Search for the cell housing the specified text and yield its (x, y) center coordinate. 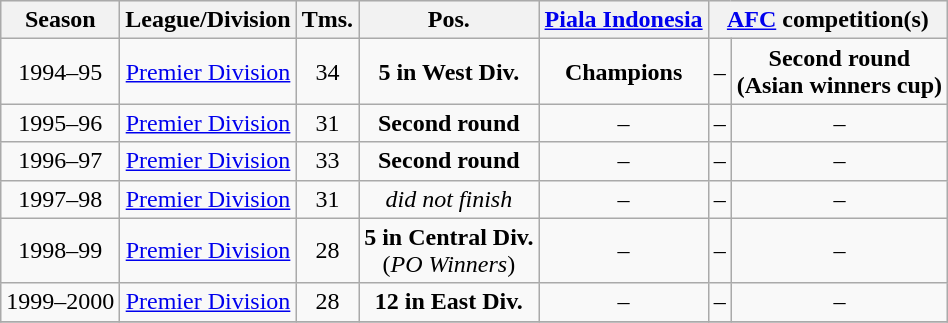
Piala Indonesia (624, 20)
33 (327, 161)
34 (327, 72)
Champions (624, 72)
AFC competition(s) (828, 20)
Tms. (327, 20)
1994–95 (60, 72)
League/Division (208, 20)
Season (60, 20)
1999–2000 (60, 302)
5 in Central Div.(PO Winners) (449, 250)
Second round(Asian winners cup) (839, 72)
did not finish (449, 199)
12 in East Div. (449, 302)
Pos. (449, 20)
1998–99 (60, 250)
1996–97 (60, 161)
1995–96 (60, 123)
5 in West Div. (449, 72)
1997–98 (60, 199)
